Identify which cell holds the provided text, then report its (x, y) central coordinate. 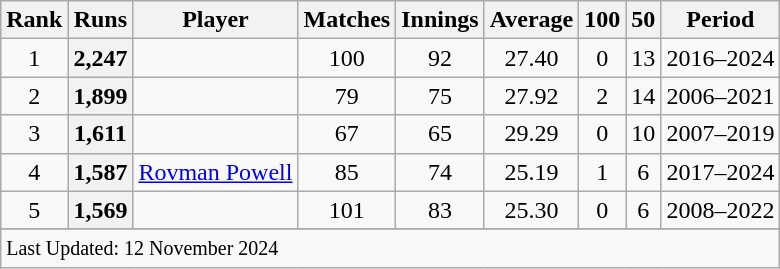
14 (644, 96)
Matches (347, 20)
Period (720, 20)
2008–2022 (720, 210)
Runs (100, 20)
65 (440, 134)
2007–2019 (720, 134)
2,247 (100, 58)
3 (34, 134)
1,569 (100, 210)
4 (34, 172)
2017–2024 (720, 172)
1,587 (100, 172)
1,899 (100, 96)
83 (440, 210)
Rank (34, 20)
1,611 (100, 134)
50 (644, 20)
29.29 (532, 134)
Average (532, 20)
10 (644, 134)
2006–2021 (720, 96)
25.30 (532, 210)
Last Updated: 12 November 2024 (390, 248)
Player (216, 20)
2016–2024 (720, 58)
27.40 (532, 58)
5 (34, 210)
67 (347, 134)
13 (644, 58)
85 (347, 172)
74 (440, 172)
101 (347, 210)
Rovman Powell (216, 172)
75 (440, 96)
92 (440, 58)
Innings (440, 20)
27.92 (532, 96)
25.19 (532, 172)
79 (347, 96)
